From the cell containing the given text, extract its center point as (X, Y) coordinate. 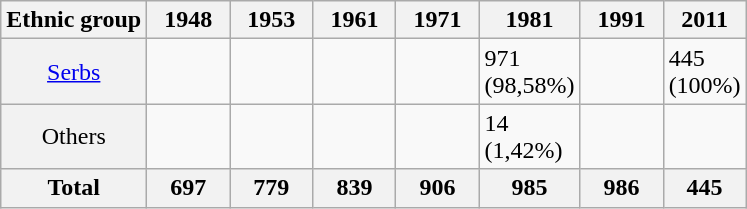
697 (188, 188)
986 (622, 188)
Total (74, 188)
14 (1,42%) (530, 136)
779 (272, 188)
Ethnic group (74, 20)
985 (530, 188)
1953 (272, 20)
1961 (354, 20)
445(100%) (704, 72)
2011 (704, 20)
839 (354, 188)
1991 (622, 20)
906 (438, 188)
1948 (188, 20)
971 (98,58%) (530, 72)
Others (74, 136)
1981 (530, 20)
Serbs (74, 72)
1971 (438, 20)
445 (704, 188)
